Provide the (x, y) coordinate of the cell's center where the given text is located.  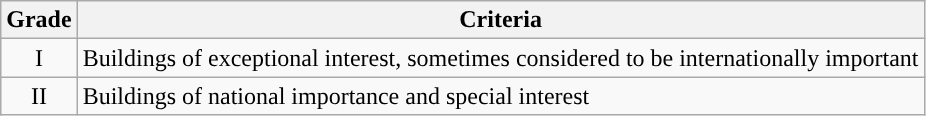
Buildings of exceptional interest, sometimes considered to be internationally important (500, 58)
II (39, 96)
Buildings of national importance and special interest (500, 96)
I (39, 58)
Grade (39, 20)
Criteria (500, 20)
